From the cell containing the given text, extract its center point as [X, Y] coordinate. 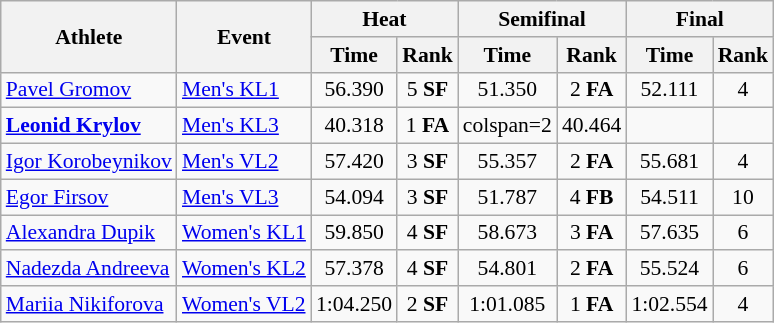
57.420 [354, 162]
40.318 [354, 126]
Final [700, 19]
52.111 [669, 90]
colspan=2 [508, 126]
58.673 [508, 233]
51.350 [508, 90]
Mariia Nikiforova [89, 304]
56.390 [354, 90]
51.787 [508, 197]
54.801 [508, 269]
Heat [384, 19]
55.357 [508, 162]
Alexandra Dupik [89, 233]
Women's VL2 [244, 304]
57.378 [354, 269]
Nadezda Andreeva [89, 269]
Men's VL3 [244, 197]
Event [244, 36]
Women's KL2 [244, 269]
Men's KL3 [244, 126]
Men's VL2 [244, 162]
54.511 [669, 197]
3 FA [592, 233]
Women's KL1 [244, 233]
1:02.554 [669, 304]
1:01.085 [508, 304]
Leonid Krylov [89, 126]
5 SF [428, 90]
10 [744, 197]
54.094 [354, 197]
2 SF [428, 304]
57.635 [669, 233]
55.681 [669, 162]
4 FB [592, 197]
1:04.250 [354, 304]
Pavel Gromov [89, 90]
Semifinal [542, 19]
Athlete [89, 36]
Egor Firsov [89, 197]
Men's KL1 [244, 90]
40.464 [592, 126]
Igor Korobeynikov [89, 162]
59.850 [354, 233]
55.524 [669, 269]
